Detect which cell encompasses the target text, then output its (x, y) center coordinate. 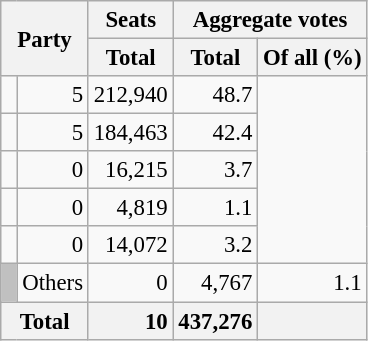
184,463 (130, 133)
Aggregate votes (270, 20)
Seats (130, 20)
10 (130, 321)
4,819 (130, 208)
3.2 (216, 245)
42.4 (216, 133)
437,276 (216, 321)
14,072 (130, 245)
Of all (%) (312, 58)
212,940 (130, 95)
48.7 (216, 95)
Party (45, 38)
16,215 (130, 170)
4,767 (216, 283)
Others (52, 283)
3.7 (216, 170)
